Identify which cell holds the provided text, then report its (x, y) central coordinate. 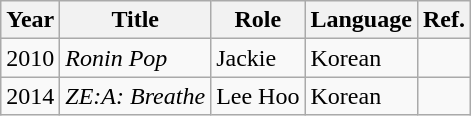
Role (258, 20)
Title (136, 20)
Jackie (258, 58)
Ronin Pop (136, 58)
Lee Hoo (258, 96)
Year (30, 20)
2010 (30, 58)
Language (361, 20)
Ref. (444, 20)
ZE:A: Breathe (136, 96)
2014 (30, 96)
